Output the [X, Y] coordinate of the center of the cell containing the given text.  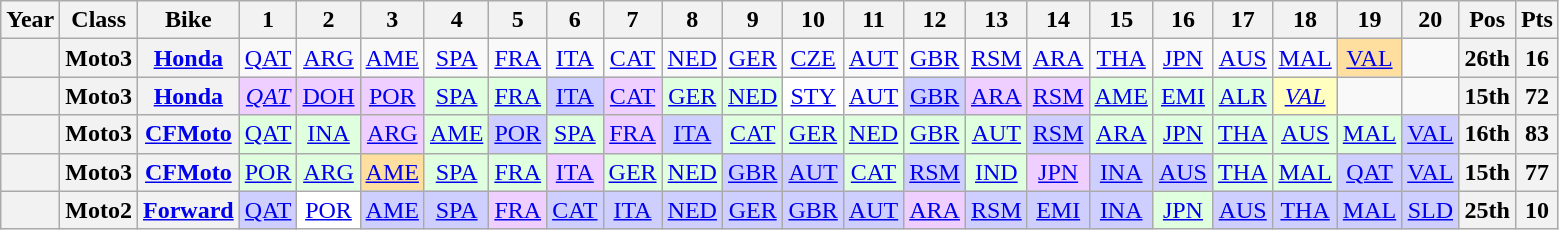
Bike [189, 20]
4 [456, 20]
83 [1536, 134]
Class [99, 20]
ALR [1242, 96]
CZE [813, 58]
Year [30, 20]
8 [692, 20]
7 [632, 20]
18 [1305, 20]
2 [328, 20]
12 [935, 20]
9 [752, 20]
15 [1121, 20]
6 [575, 20]
Pos [1487, 20]
11 [873, 20]
DOH [328, 96]
Forward [189, 210]
3 [392, 20]
25th [1487, 210]
20 [1430, 20]
13 [996, 20]
19 [1369, 20]
STY [813, 96]
72 [1536, 96]
17 [1242, 20]
14 [1058, 20]
IND [996, 172]
Moto2 [99, 210]
5 [518, 20]
Pts [1536, 20]
1 [268, 20]
16th [1487, 134]
26th [1487, 58]
SLD [1430, 210]
77 [1536, 172]
